From the cell containing the given text, extract its center point as [x, y] coordinate. 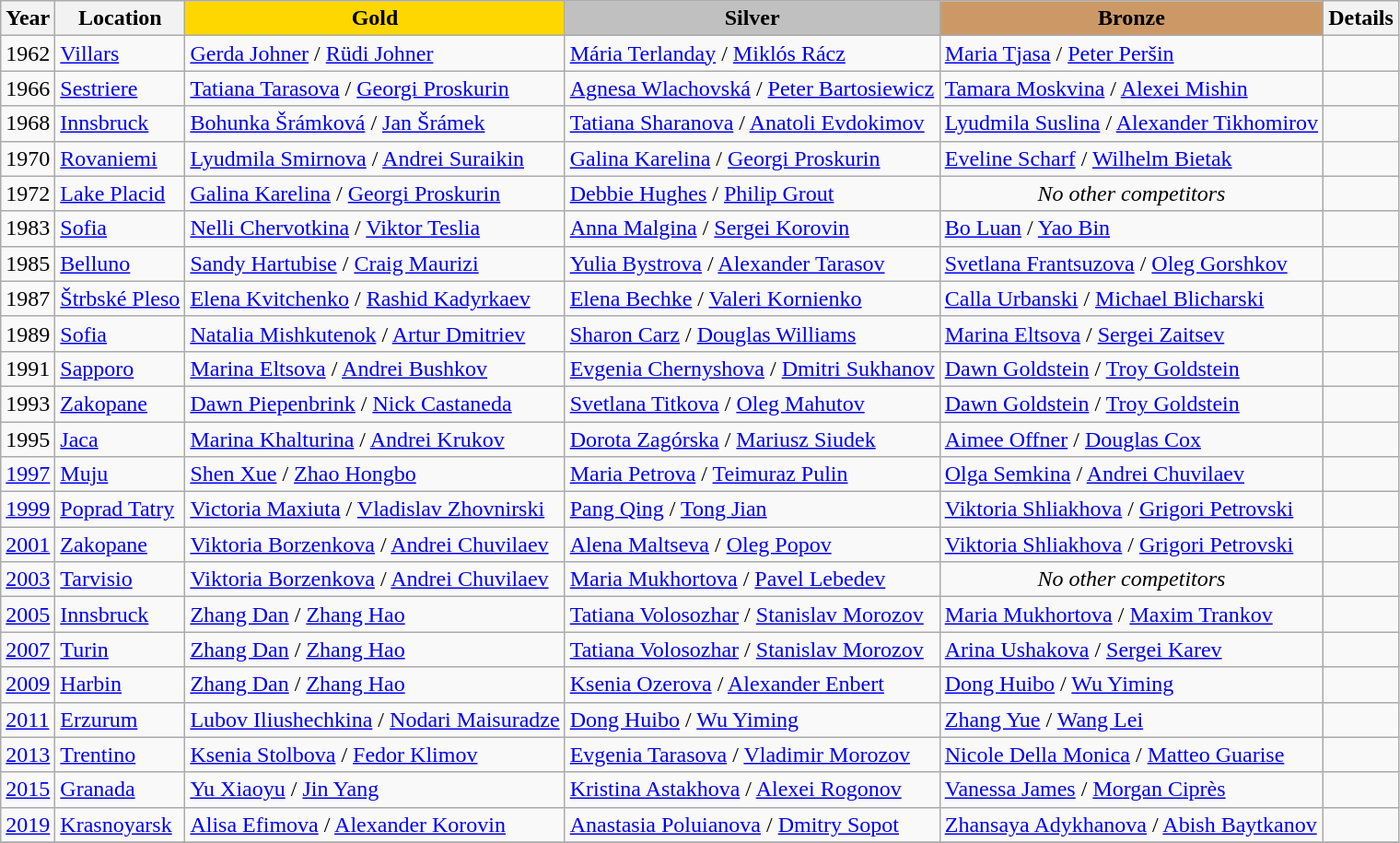
Location [120, 18]
Ksenia Stolbova / Fedor Klimov [375, 755]
Lyudmila Suslina / Alexander Tikhomirov [1131, 123]
Marina Khalturina / Andrei Krukov [375, 439]
Bronze [1131, 18]
Evgenia Chernyshova / Dmitri Sukhanov [752, 369]
Jaca [120, 439]
Eveline Scharf / Wilhelm Bietak [1131, 158]
1991 [28, 369]
Svetlana Frantsuzova / Oleg Gorshkov [1131, 263]
Nicole Della Monica / Matteo Guarise [1131, 755]
Krasnoyarsk [120, 825]
2013 [28, 755]
Alisa Efimova / Alexander Korovin [375, 825]
Evgenia Tarasova / Vladimir Morozov [752, 755]
Marina Eltsova / Andrei Bushkov [375, 369]
1995 [28, 439]
Maria Tjasa / Peter Peršin [1131, 53]
Granada [120, 790]
Yulia Bystrova / Alexander Tarasov [752, 263]
Erzurum [120, 720]
Lake Placid [120, 193]
Bohunka Šrámková / Jan Šrámek [375, 123]
Agnesa Wlachovská / Peter Bartosiewicz [752, 88]
Natalia Mishkutenok / Artur Dmitriev [375, 334]
Mária Terlanday / Miklós Rácz [752, 53]
Pang Qing / Tong Jian [752, 509]
Arina Ushakova / Sergei Karev [1131, 650]
Rovaniemi [120, 158]
Dorota Zagórska / Mariusz Siudek [752, 439]
Maria Petrova / Teimuraz Pulin [752, 474]
Tarvisio [120, 580]
Lubov Iliushechkina / Nodari Maisuradze [375, 720]
2003 [28, 580]
Aimee Offner / Douglas Cox [1131, 439]
Tatiana Sharanova / Anatoli Evdokimov [752, 123]
1985 [28, 263]
Nelli Chervotkina / Viktor Teslia [375, 228]
Muju [120, 474]
Sandy Hartubise / Craig Maurizi [375, 263]
1968 [28, 123]
Silver [752, 18]
Debbie Hughes / Philip Grout [752, 193]
1972 [28, 193]
Gold [375, 18]
Villars [120, 53]
Tatiana Tarasova / Georgi Proskurin [375, 88]
Zhansaya Adykhanova / Abish Baytkanov [1131, 825]
Harbin [120, 685]
Vanessa James / Morgan Ciprès [1131, 790]
Sestriere [120, 88]
1997 [28, 474]
Anna Malgina / Sergei Korovin [752, 228]
Trentino [120, 755]
1983 [28, 228]
2011 [28, 720]
Maria Mukhortova / Pavel Lebedev [752, 580]
Yu Xiaoyu / Jin Yang [375, 790]
Olga Semkina / Andrei Chuvilaev [1131, 474]
Dawn Piepenbrink / Nick Castaneda [375, 404]
2009 [28, 685]
Calla Urbanski / Michael Blicharski [1131, 299]
Turin [120, 650]
1987 [28, 299]
Maria Mukhortova / Maxim Trankov [1131, 615]
Štrbské Pleso [120, 299]
2015 [28, 790]
Lyudmila Smirnova / Andrei Suraikin [375, 158]
Elena Kvitchenko / Rashid Kadyrkaev [375, 299]
Gerda Johner / Rüdi Johner [375, 53]
Zhang Yue / Wang Lei [1131, 720]
Year [28, 18]
Alena Maltseva / Oleg Popov [752, 544]
2007 [28, 650]
Bo Luan / Yao Bin [1131, 228]
2005 [28, 615]
1962 [28, 53]
Sharon Carz / Douglas Williams [752, 334]
Ksenia Ozerova / Alexander Enbert [752, 685]
Belluno [120, 263]
Poprad Tatry [120, 509]
1970 [28, 158]
Tamara Moskvina / Alexei Mishin [1131, 88]
Kristina Astakhova / Alexei Rogonov [752, 790]
Marina Eltsova / Sergei Zaitsev [1131, 334]
2019 [28, 825]
2001 [28, 544]
Anastasia Poluianova / Dmitry Sopot [752, 825]
Svetlana Titkova / Oleg Mahutov [752, 404]
1966 [28, 88]
Details [1361, 18]
Victoria Maxiuta / Vladislav Zhovnirski [375, 509]
Sapporo [120, 369]
Elena Bechke / Valeri Kornienko [752, 299]
1999 [28, 509]
Shen Xue / Zhao Hongbo [375, 474]
1993 [28, 404]
1989 [28, 334]
